Return (X, Y) of the center of cell containing provided text 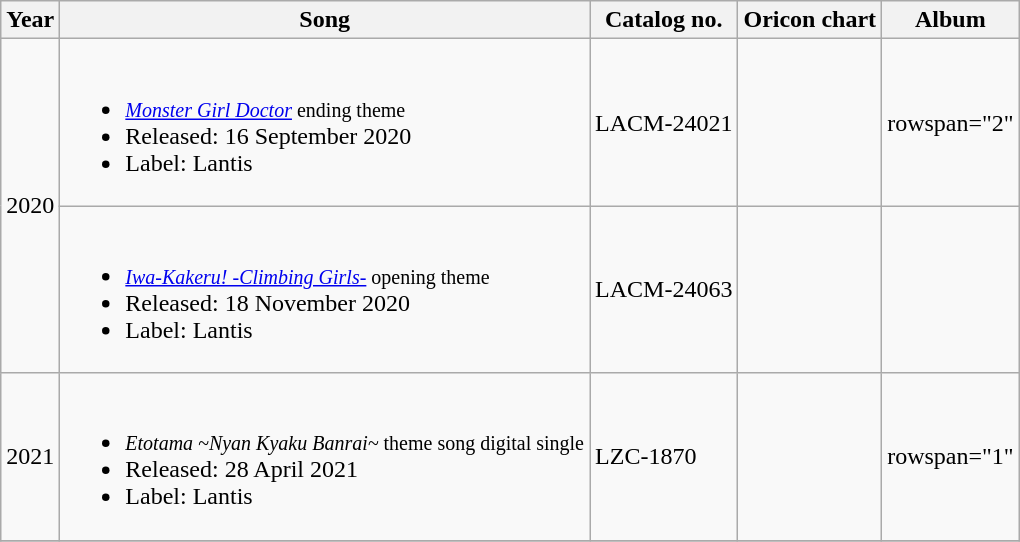
Catalog no. (664, 20)
LZC-1870 (664, 456)
Monster Girl Doctor ending themeReleased: 16 September 2020Label: Lantis (325, 122)
Etotama ~Nyan Kyaku Banrai~ theme song digital singleReleased: 28 April 2021Label: Lantis (325, 456)
LACM-24021 (664, 122)
Song (325, 20)
rowspan="1" (951, 456)
Album (951, 20)
Iwa-Kakeru! -Climbing Girls- opening themeReleased: 18 November 2020Label: Lantis (325, 290)
LACM-24063 (664, 290)
2020 (30, 206)
Oricon chart (810, 20)
Year (30, 20)
rowspan="2" (951, 122)
2021 (30, 456)
